Pinpoint the cell where the given text exists, returning its [x, y] midpoint coordinate. 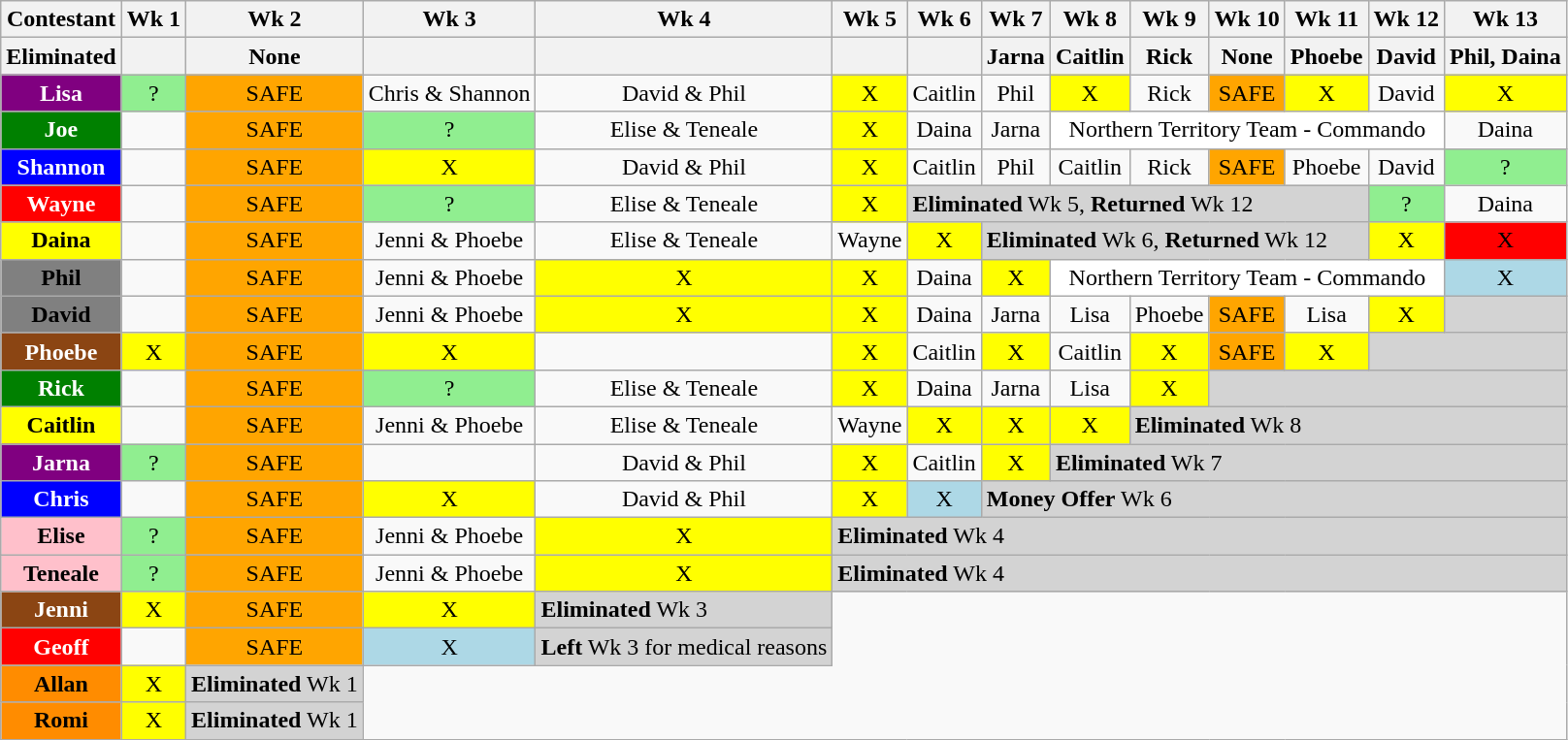
Wk 3 [449, 19]
Wk 1 [153, 19]
Eliminated Wk 6, Returned Wk 12 [1174, 241]
Wk 13 [1505, 19]
Wk 7 [1015, 19]
Chris & Shannon [449, 93]
Wk 2 [276, 19]
Contestant [61, 19]
Eliminated Wk 7 [1308, 463]
Wk 5 [869, 19]
Shannon [61, 167]
Allan [61, 684]
Jenni [61, 610]
Joe [61, 130]
Eliminated [61, 56]
Geoff [61, 647]
Wk 11 [1326, 19]
Eliminated Wk 8 [1348, 425]
Chris [61, 499]
Eliminated Wk 5, Returned Wk 12 [1137, 204]
Wk 12 [1406, 19]
Eliminated Wk 3 [684, 610]
Wk 10 [1247, 19]
Teneale [61, 573]
Wk 8 [1090, 19]
Romi [61, 721]
Wk 6 [944, 19]
Left Wk 3 for medical reasons [684, 647]
Wk 9 [1169, 19]
Phil, Daina [1505, 56]
Money Offer Wk 6 [1273, 499]
Elise [61, 536]
Wk 4 [684, 19]
